Find where the given text appears and provide that cell's center as [x, y] coordinate. 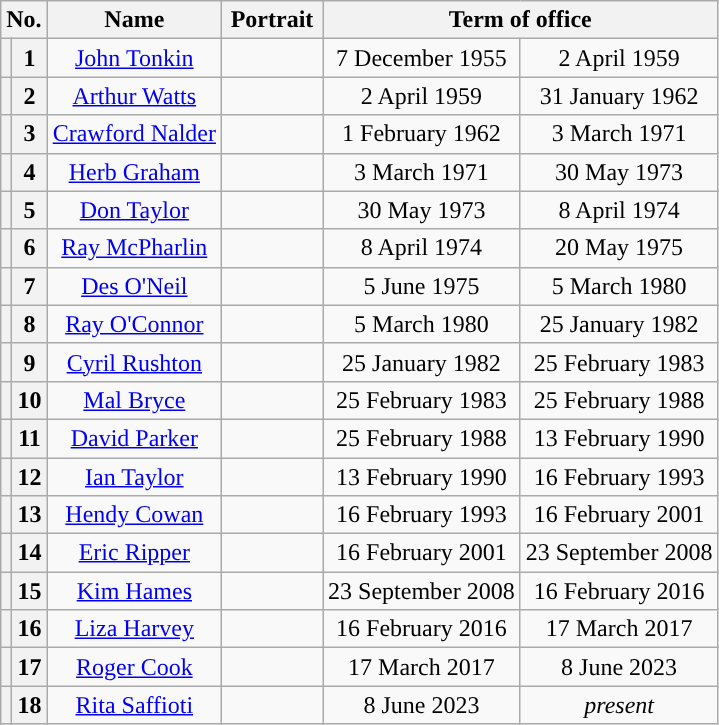
15 [30, 591]
Ian Taylor [134, 477]
Rita Saffioti [134, 705]
Cyril Rushton [134, 362]
4 [30, 172]
Crawford Nalder [134, 134]
Roger Cook [134, 667]
John Tonkin [134, 58]
7 [30, 286]
6 [30, 248]
13 [30, 515]
17 [30, 667]
David Parker [134, 438]
20 May 1975 [619, 248]
Kim Hames [134, 591]
present [619, 705]
Des O'Neil [134, 286]
No. [24, 20]
Ray McPharlin [134, 248]
Name [134, 20]
Ray O'Connor [134, 324]
12 [30, 477]
18 [30, 705]
1 February 1962 [422, 134]
10 [30, 400]
Term of office [520, 20]
9 [30, 362]
Mal Bryce [134, 400]
5 [30, 210]
Arthur Watts [134, 96]
Portrait [272, 20]
3 [30, 134]
11 [30, 438]
Eric Ripper [134, 553]
16 [30, 629]
Liza Harvey [134, 629]
1 [30, 58]
14 [30, 553]
7 December 1955 [422, 58]
5 June 1975 [422, 286]
31 January 1962 [619, 96]
8 [30, 324]
Herb Graham [134, 172]
Hendy Cowan [134, 515]
Don Taylor [134, 210]
2 [30, 96]
